From the cell containing the given text, extract its center point as [x, y] coordinate. 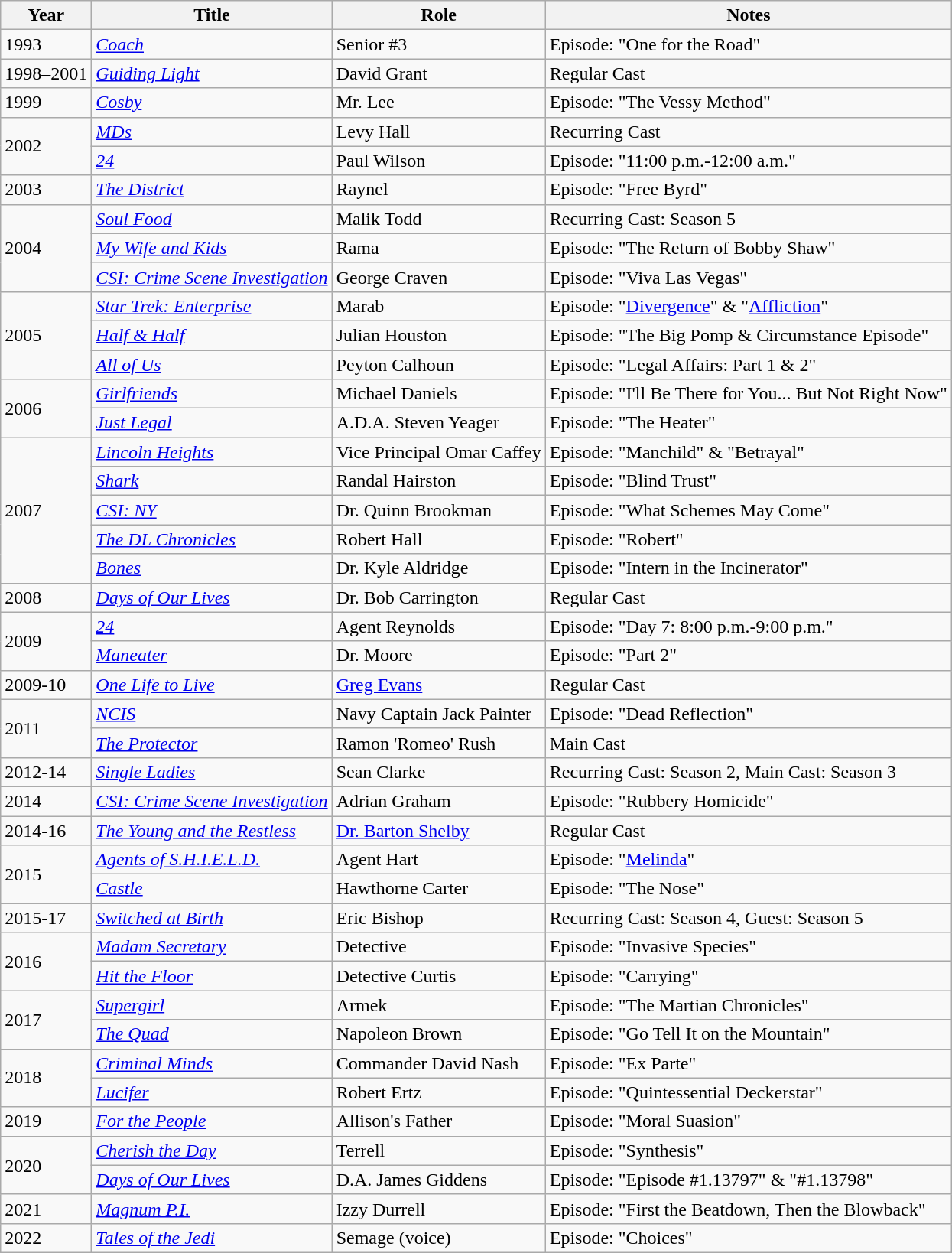
MDs [212, 132]
Soul Food [212, 219]
Notes [748, 15]
Episode: "The Big Pomp & Circumstance Episode" [748, 335]
Episode: "Carrying" [748, 976]
Dr. Bob Carrington [439, 597]
Episode: "One for the Road" [748, 44]
Episode: "What Schemes May Come" [748, 510]
D.A. James Giddens [439, 1180]
Episode: "Rubbery Homicide" [748, 801]
Episode: "Intern in the Incinerator" [748, 568]
Adrian Graham [439, 801]
Switched at Birth [212, 918]
Robert Ertz [439, 1092]
Episode: "Divergence" & "Affliction" [748, 306]
Episode: "First the Beatdown, Then the Blowback" [748, 1209]
Dr. Moore [439, 656]
Cosby [212, 103]
Episode: "Choices" [748, 1238]
Rama [439, 248]
2005 [46, 335]
2002 [46, 146]
Raynel [439, 190]
2015-17 [46, 918]
Episode: "Ex Parte" [748, 1063]
Robert Hall [439, 539]
Episode: "The Vessy Method" [748, 103]
The Protector [212, 743]
2003 [46, 190]
Agents of S.H.I.E.L.D. [212, 860]
Lucifer [212, 1092]
The DL Chronicles [212, 539]
Title [212, 15]
Semage (voice) [439, 1238]
Criminal Minds [212, 1063]
Episode: "Invasive Species" [748, 947]
Episode: "The Return of Bobby Shaw" [748, 248]
Episode: "Part 2" [748, 656]
Guiding Light [212, 73]
Coach [212, 44]
2015 [46, 874]
Allison's Father [439, 1121]
Episode: "Episode #1.13797" & "#1.13798" [748, 1180]
Episode: "Go Tell It on the Mountain" [748, 1034]
NCIS [212, 714]
Episode: "Legal Affairs: Part 1 & 2" [748, 365]
Half & Half [212, 335]
Castle [212, 889]
2014-16 [46, 830]
Episode: "Moral Suasion" [748, 1121]
Terrell [439, 1150]
Randal Hairston [439, 481]
Star Trek: Enterprise [212, 306]
For the People [212, 1121]
Napoleon Brown [439, 1034]
2020 [46, 1165]
George Craven [439, 277]
2019 [46, 1121]
One Life to Live [212, 685]
2018 [46, 1078]
Marab [439, 306]
Episode: "Viva Las Vegas" [748, 277]
Episode: "The Heater" [748, 423]
Episode: "Robert" [748, 539]
Episode: "The Martian Chronicles" [748, 1005]
Recurring Cast: Season 2, Main Cast: Season 3 [748, 772]
Recurring Cast: Season 5 [748, 219]
Dr. Kyle Aldridge [439, 568]
2022 [46, 1238]
Lincoln Heights [212, 452]
2006 [46, 408]
Recurring Cast [748, 132]
Commander David Nash [439, 1063]
Episode: "Dead Reflection" [748, 714]
Episode: "Quintessential Deckerstar" [748, 1092]
2007 [46, 510]
The Quad [212, 1034]
Main Cast [748, 743]
2014 [46, 801]
Just Legal [212, 423]
Dr. Quinn Brookman [439, 510]
A.D.A. Steven Yeager [439, 423]
Hawthorne Carter [439, 889]
The Young and the Restless [212, 830]
Michael Daniels [439, 394]
David Grant [439, 73]
Eric Bishop [439, 918]
2016 [46, 962]
Sean Clarke [439, 772]
Maneater [212, 656]
1998–2001 [46, 73]
Episode: "Free Byrd" [748, 190]
Single Ladies [212, 772]
Levy Hall [439, 132]
Episode: "Synthesis" [748, 1150]
Navy Captain Jack Painter [439, 714]
2012-14 [46, 772]
Tales of the Jedi [212, 1238]
Peyton Calhoun [439, 365]
Agent Hart [439, 860]
The District [212, 190]
1999 [46, 103]
2008 [46, 597]
1993 [46, 44]
Mr. Lee [439, 103]
Ramon 'Romeo' Rush [439, 743]
Bones [212, 568]
Shark [212, 481]
2009-10 [46, 685]
Episode: "I'll Be There for You... But Not Right Now" [748, 394]
Recurring Cast: Season 4, Guest: Season 5 [748, 918]
Madam Secretary [212, 947]
2021 [46, 1209]
All of Us [212, 365]
Magnum P.I. [212, 1209]
Vice Principal Omar Caffey [439, 452]
2009 [46, 641]
Agent Reynolds [439, 626]
Detective Curtis [439, 976]
Izzy Durrell [439, 1209]
Episode: "Melinda" [748, 860]
Supergirl [212, 1005]
My Wife and Kids [212, 248]
Episode: "Day 7: 8:00 p.m.-9:00 p.m." [748, 626]
Paul Wilson [439, 161]
Girlfriends [212, 394]
Detective [439, 947]
Malik Todd [439, 219]
Role [439, 15]
2017 [46, 1020]
Julian Houston [439, 335]
Cherish the Day [212, 1150]
Year [46, 15]
Episode: "The Nose" [748, 889]
Dr. Barton Shelby [439, 830]
Episode: "Blind Trust" [748, 481]
2011 [46, 728]
Hit the Floor [212, 976]
Episode: "Manchild" & "Betrayal" [748, 452]
Senior #3 [439, 44]
Episode: "11:00 p.m.-12:00 a.m." [748, 161]
Greg Evans [439, 685]
Armek [439, 1005]
CSI: NY [212, 510]
2004 [46, 248]
